Search for the cell housing the specified text and yield its (x, y) center coordinate. 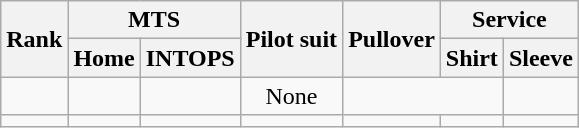
Pilot suit (291, 39)
Rank (34, 39)
Home (104, 58)
Pullover (392, 39)
None (291, 96)
Service (509, 20)
MTS (154, 20)
Sleeve (540, 58)
Shirt (472, 58)
INTOPS (190, 58)
